Find where the given text appears and provide that cell's center as (x, y) coordinate. 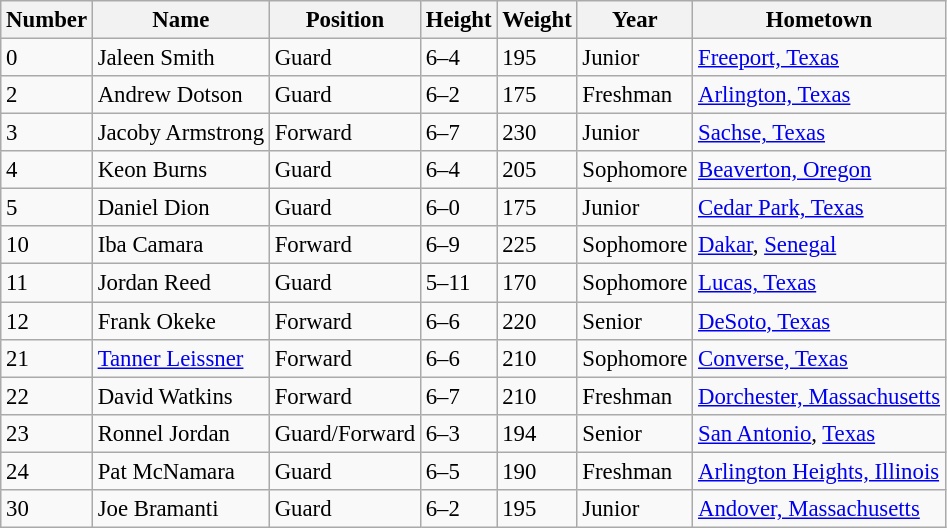
Hometown (820, 20)
23 (47, 433)
Andover, Massachusetts (820, 509)
Height (458, 20)
6–5 (458, 471)
Year (635, 20)
5–11 (458, 283)
Converse, Texas (820, 358)
194 (537, 433)
Guard/Forward (344, 433)
Daniel Dion (180, 208)
5 (47, 208)
Joe Bramanti (180, 509)
12 (47, 321)
Name (180, 20)
225 (537, 245)
4 (47, 170)
230 (537, 133)
0 (47, 58)
Jaleen Smith (180, 58)
Tanner Leissner (180, 358)
Beaverton, Oregon (820, 170)
6–0 (458, 208)
San Antonio, Texas (820, 433)
Jordan Reed (180, 283)
Position (344, 20)
21 (47, 358)
10 (47, 245)
Ronnel Jordan (180, 433)
Andrew Dotson (180, 95)
Sachse, Texas (820, 133)
6–3 (458, 433)
Keon Burns (180, 170)
Dorchester, Massachusetts (820, 396)
Weight (537, 20)
24 (47, 471)
205 (537, 170)
Dakar, Senegal (820, 245)
Freeport, Texas (820, 58)
DeSoto, Texas (820, 321)
3 (47, 133)
22 (47, 396)
11 (47, 283)
190 (537, 471)
220 (537, 321)
David Watkins (180, 396)
Arlington, Texas (820, 95)
Iba Camara (180, 245)
Frank Okeke (180, 321)
Number (47, 20)
2 (47, 95)
Pat McNamara (180, 471)
Jacoby Armstrong (180, 133)
6–9 (458, 245)
Arlington Heights, Illinois (820, 471)
Cedar Park, Texas (820, 208)
30 (47, 509)
Lucas, Texas (820, 283)
170 (537, 283)
